Extract the [x, y] coordinate from the center of the cell holding the provided text.  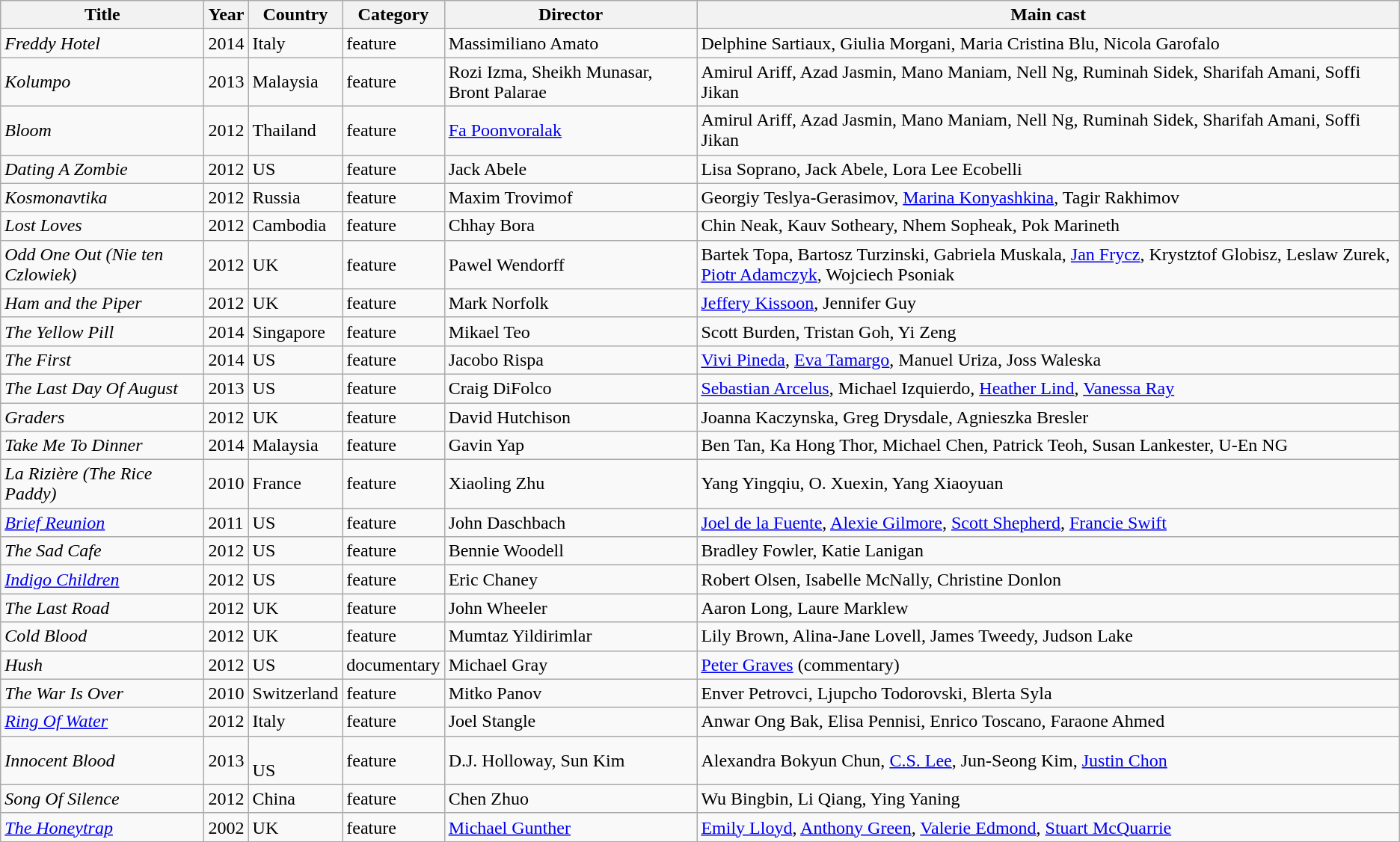
Bartek Topa, Bartosz Turzinski, Gabriela Muskala, Jan Frycz, Krystztof Globisz, Leslaw Zurek, Piotr Adamczyk, Wojciech Psoniak [1049, 265]
Russia [295, 197]
The First [102, 360]
The War Is Over [102, 693]
Chen Zhuo [571, 799]
D.J. Holloway, Sun Kim [571, 760]
Indigo Children [102, 580]
David Hutchison [571, 417]
Director [571, 15]
Chin Neak, Kauv Sotheary, Nhem Sopheak, Pok Marineth [1049, 226]
Ben Tan, Ka Hong Thor, Michael Chen, Patrick Teoh, Susan Lankester, U-En NG [1049, 446]
La Rizière (The Rice Paddy) [102, 485]
Singapore [295, 331]
Emily Lloyd, Anthony Green, Valerie Edmond, Stuart McQuarrie [1049, 827]
Maxim Trovimof [571, 197]
Craig DiFolco [571, 388]
Delphine Sartiaux, Giulia Morgani, Maria Cristina Blu, Nicola Garofalo [1049, 43]
Michael Gunther [571, 827]
Kosmonavtika [102, 197]
Fa Poonvoralak [571, 130]
Year [226, 15]
Scott Burden, Tristan Goh, Yi Zeng [1049, 331]
Main cast [1049, 15]
Bloom [102, 130]
Hush [102, 665]
Freddy Hotel [102, 43]
The Sad Cafe [102, 551]
Mitko Panov [571, 693]
Kolumpo [102, 82]
Lisa Soprano, Jack Abele, Lora Lee Ecobelli [1049, 169]
Odd One Out (Nie ten Czlowiek) [102, 265]
Category [393, 15]
Wu Bingbin, Li Qiang, Ying Yaning [1049, 799]
Alexandra Bokyun Chun, C.S. Lee, Jun-Seong Kim, Justin Chon [1049, 760]
Joel de la Fuente, Alexie Gilmore, Scott Shepherd, Francie Swift [1049, 523]
2011 [226, 523]
Robert Olsen, Isabelle McNally, Christine Donlon [1049, 580]
Peter Graves (commentary) [1049, 665]
John Daschbach [571, 523]
documentary [393, 665]
Ham and the Piper [102, 303]
Switzerland [295, 693]
Vivi Pineda, Eva Tamargo, Manuel Uriza, Joss Waleska [1049, 360]
Ring Of Water [102, 722]
Pawel Wendorff [571, 265]
The Honeytrap [102, 827]
Sebastian Arcelus, Michael Izquierdo, Heather Lind, Vanessa Ray [1049, 388]
The Last Day Of August [102, 388]
Cold Blood [102, 636]
Anwar Ong Bak, Elisa Pennisi, Enrico Toscano, Faraone Ahmed [1049, 722]
France [295, 485]
Joel Stangle [571, 722]
Aaron Long, Laure Marklew [1049, 608]
Mikael Teo [571, 331]
Michael Gray [571, 665]
Country [295, 15]
Title [102, 15]
Thailand [295, 130]
China [295, 799]
Dating A Zombie [102, 169]
Massimiliano Amato [571, 43]
Georgiy Teslya-Gerasimov, Marina Konyashkina, Tagir Rakhimov [1049, 197]
Rozi Izma, Sheikh Munasar, Bront Palarae [571, 82]
Jack Abele [571, 169]
Graders [102, 417]
Brief Reunion [102, 523]
Take Me To Dinner [102, 446]
Song Of Silence [102, 799]
Innocent Blood [102, 760]
Gavin Yap [571, 446]
The Last Road [102, 608]
Lost Loves [102, 226]
Xiaoling Zhu [571, 485]
Jeffery Kissoon, Jennifer Guy [1049, 303]
2002 [226, 827]
Yang Yingqiu, O. Xuexin, Yang Xiaoyuan [1049, 485]
Enver Petrovci, Ljupcho Todorovski, Blerta Syla [1049, 693]
Mumtaz Yildirimlar [571, 636]
Mark Norfolk [571, 303]
The Yellow Pill [102, 331]
Joanna Kaczynska, Greg Drysdale, Agnieszka Bresler [1049, 417]
Chhay Bora [571, 226]
John Wheeler [571, 608]
Jacobo Rispa [571, 360]
Bennie Woodell [571, 551]
Bradley Fowler, Katie Lanigan [1049, 551]
Eric Chaney [571, 580]
Cambodia [295, 226]
Lily Brown, Alina-Jane Lovell, James Tweedy, Judson Lake [1049, 636]
